Extract the [X, Y] coordinate from the center of the cell holding the provided text.  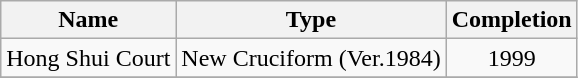
Completion [512, 20]
Hong Shui Court [88, 58]
1999 [512, 58]
Type [311, 20]
Name [88, 20]
New Cruciform (Ver.1984) [311, 58]
